Locate the cell with the specified text and output its [X, Y] center coordinate. 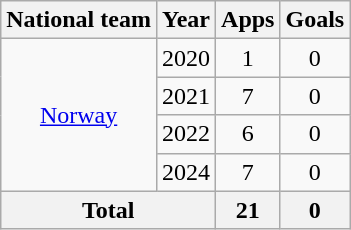
Apps [248, 20]
2024 [186, 172]
Goals [315, 20]
6 [248, 134]
2022 [186, 134]
1 [248, 58]
2020 [186, 58]
Year [186, 20]
Total [108, 210]
21 [248, 210]
National team [79, 20]
2021 [186, 96]
Norway [79, 115]
